Capture the cell that displays the provided text and extract its (x, y) central coordinate. 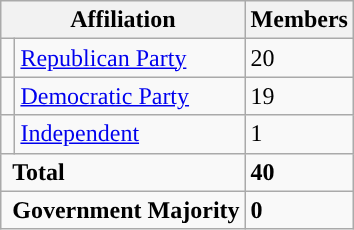
Affiliation (123, 20)
40 (299, 172)
1 (299, 134)
Members (299, 20)
Government Majority (123, 210)
Independent (130, 134)
Republican Party (130, 58)
Total (123, 172)
19 (299, 96)
0 (299, 210)
Democratic Party (130, 96)
20 (299, 58)
